Provide the (x, y) coordinate of the cell's center where the given text is located.  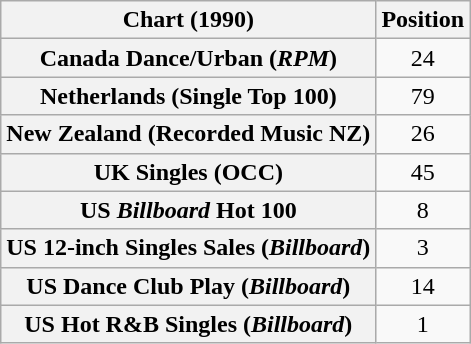
US Billboard Hot 100 (188, 210)
1 (423, 324)
8 (423, 210)
14 (423, 286)
Canada Dance/Urban (RPM) (188, 58)
US Dance Club Play (Billboard) (188, 286)
Netherlands (Single Top 100) (188, 96)
UK Singles (OCC) (188, 172)
26 (423, 134)
45 (423, 172)
24 (423, 58)
79 (423, 96)
Chart (1990) (188, 20)
New Zealand (Recorded Music NZ) (188, 134)
3 (423, 248)
US Hot R&B Singles (Billboard) (188, 324)
US 12-inch Singles Sales (Billboard) (188, 248)
Position (423, 20)
